Pinpoint the cell where the given text exists, returning its [X, Y] midpoint coordinate. 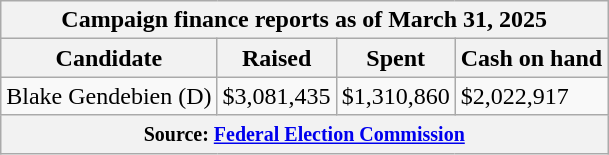
Campaign finance reports as of March 31, 2025 [304, 20]
Source: Federal Election Commission [304, 134]
Blake Gendebien (D) [109, 96]
Candidate [109, 58]
Raised [276, 58]
$1,310,860 [396, 96]
Spent [396, 58]
$3,081,435 [276, 96]
$2,022,917 [531, 96]
Cash on hand [531, 58]
